Return (x, y) of the center of cell containing provided text 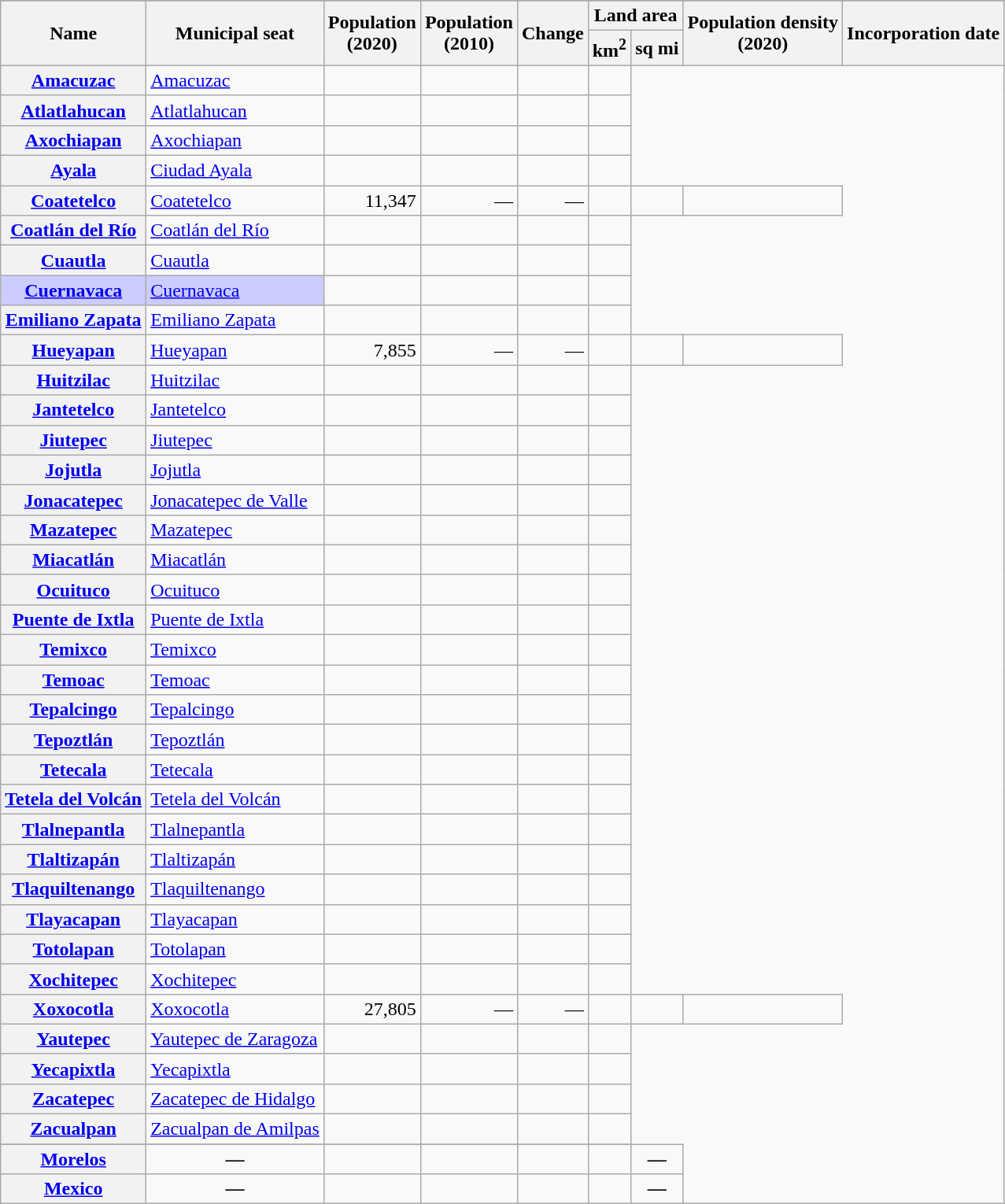
Population(2020) (371, 33)
km2 (609, 49)
27,805 (371, 1009)
Population(2010) (469, 33)
Yautepec de Zaragoza (235, 1039)
Change (552, 33)
11,347 (371, 201)
Zacualpan (74, 1129)
Municipal seat (235, 33)
Mexico (74, 1189)
Ayala (74, 171)
Zacatepec de Hidalgo (235, 1099)
7,855 (371, 350)
Name (74, 33)
Zacualpan de Amilpas (235, 1129)
Zacatepec (74, 1099)
Yautepec (74, 1039)
Jonacatepec de Valle (235, 500)
Jonacatepec (74, 500)
Land area (636, 16)
Morelos (74, 1159)
Incorporation date (924, 33)
Ciudad Ayala (235, 171)
Population density(2020) (763, 33)
sq mi (657, 49)
